Pinpoint the cell where the given text exists, returning its (x, y) midpoint coordinate. 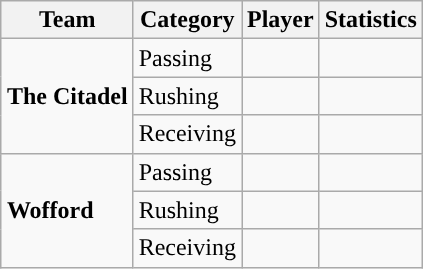
The Citadel (67, 96)
Player (281, 20)
Category (187, 20)
Wofford (67, 210)
Statistics (370, 20)
Team (67, 20)
